Locate the cell with the specified text and output its [x, y] center coordinate. 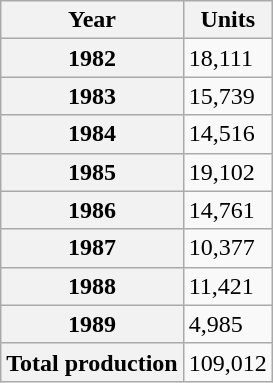
14,516 [228, 134]
1983 [92, 96]
15,739 [228, 96]
109,012 [228, 362]
Total production [92, 362]
1985 [92, 172]
4,985 [228, 324]
19,102 [228, 172]
Units [228, 20]
11,421 [228, 286]
1984 [92, 134]
1987 [92, 248]
Year [92, 20]
10,377 [228, 248]
1986 [92, 210]
1989 [92, 324]
1982 [92, 58]
1988 [92, 286]
18,111 [228, 58]
14,761 [228, 210]
